Return (x, y) of the center of cell containing provided text 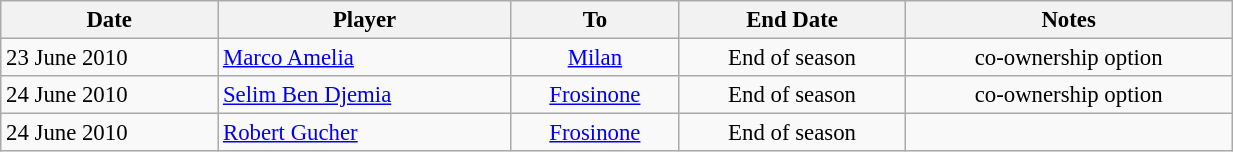
23 June 2010 (110, 58)
Notes (1069, 20)
Date (110, 20)
End Date (792, 20)
Selim Ben Djemia (365, 95)
Robert Gucher (365, 133)
Marco Amelia (365, 58)
Milan (594, 58)
To (594, 20)
Player (365, 20)
